From the cell containing the given text, extract its center point as (x, y) coordinate. 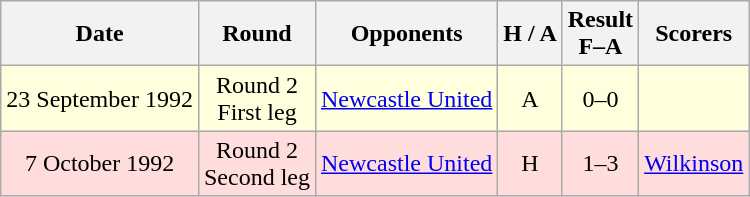
Opponents (406, 34)
7 October 1992 (100, 164)
H (530, 164)
A (530, 98)
Date (100, 34)
Wilkinson (694, 164)
Round 2First leg (256, 98)
Scorers (694, 34)
Round 2Second leg (256, 164)
1–3 (600, 164)
H / A (530, 34)
0–0 (600, 98)
ResultF–A (600, 34)
23 September 1992 (100, 98)
Round (256, 34)
